Detect which cell encompasses the target text, then output its (x, y) center coordinate. 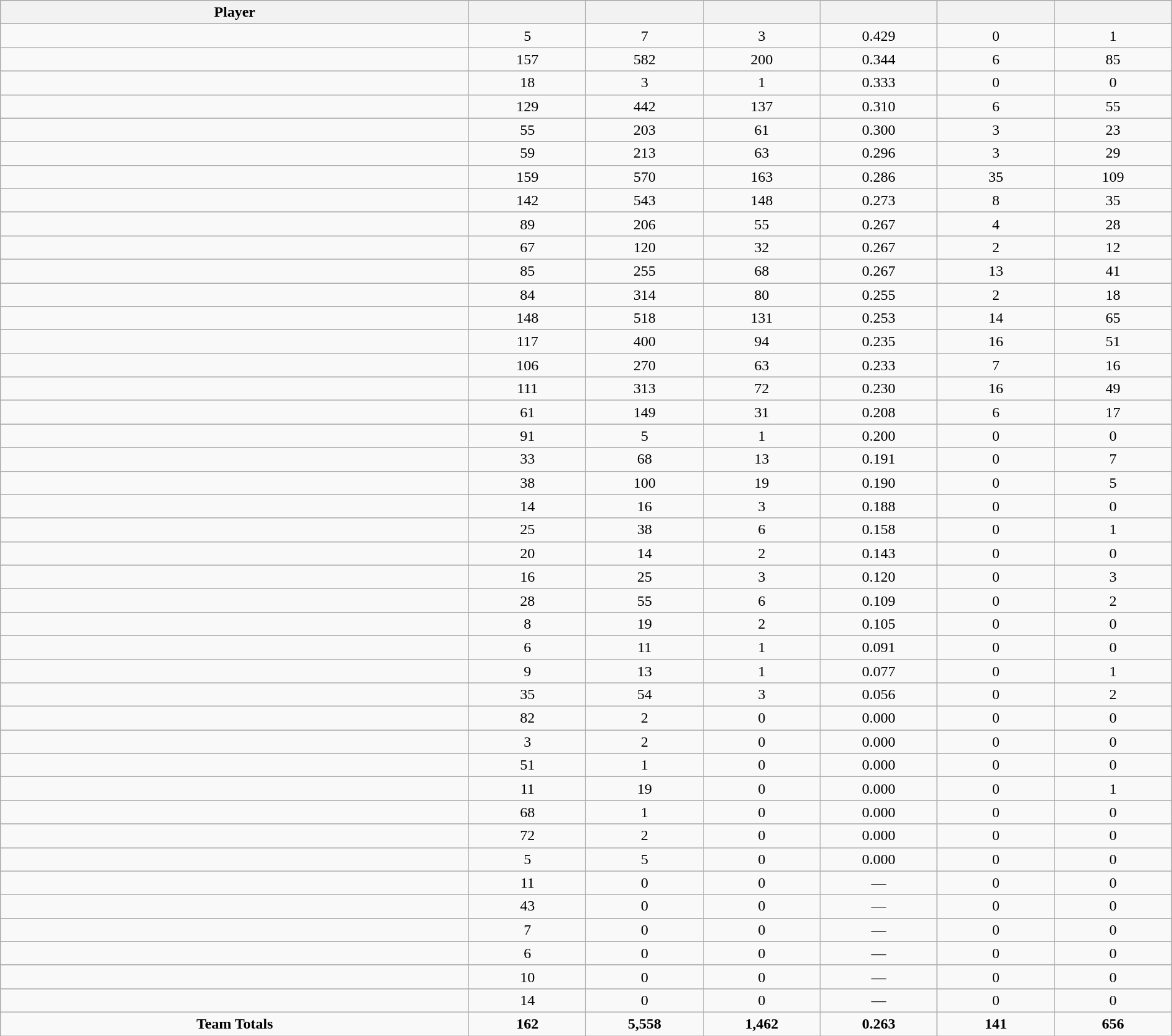
157 (528, 59)
163 (762, 177)
54 (644, 695)
33 (528, 459)
131 (762, 318)
0.333 (879, 83)
656 (1113, 1024)
142 (528, 200)
213 (644, 153)
543 (644, 200)
518 (644, 318)
1,462 (762, 1024)
0.233 (879, 365)
314 (644, 295)
94 (762, 342)
117 (528, 342)
43 (528, 906)
313 (644, 389)
149 (644, 412)
49 (1113, 389)
0.235 (879, 342)
0.077 (879, 671)
141 (995, 1024)
0.143 (879, 553)
270 (644, 365)
0.230 (879, 389)
0.296 (879, 153)
0.105 (879, 624)
0.429 (879, 36)
31 (762, 412)
0.191 (879, 459)
0.253 (879, 318)
0.344 (879, 59)
80 (762, 295)
0.208 (879, 412)
29 (1113, 153)
0.300 (879, 130)
159 (528, 177)
111 (528, 389)
10 (528, 977)
20 (528, 553)
41 (1113, 271)
59 (528, 153)
162 (528, 1024)
67 (528, 247)
0.188 (879, 506)
0.255 (879, 295)
255 (644, 271)
137 (762, 106)
106 (528, 365)
5,558 (644, 1024)
400 (644, 342)
Player (235, 12)
206 (644, 224)
129 (528, 106)
570 (644, 177)
203 (644, 130)
0.109 (879, 600)
0.091 (879, 647)
0.056 (879, 695)
9 (528, 671)
109 (1113, 177)
89 (528, 224)
4 (995, 224)
32 (762, 247)
442 (644, 106)
65 (1113, 318)
0.286 (879, 177)
12 (1113, 247)
0.273 (879, 200)
91 (528, 436)
Team Totals (235, 1024)
82 (528, 718)
0.200 (879, 436)
23 (1113, 130)
0.120 (879, 577)
17 (1113, 412)
0.310 (879, 106)
582 (644, 59)
120 (644, 247)
200 (762, 59)
0.263 (879, 1024)
0.190 (879, 483)
0.158 (879, 530)
100 (644, 483)
84 (528, 295)
